Find where the given text appears and provide that cell's center as [x, y] coordinate. 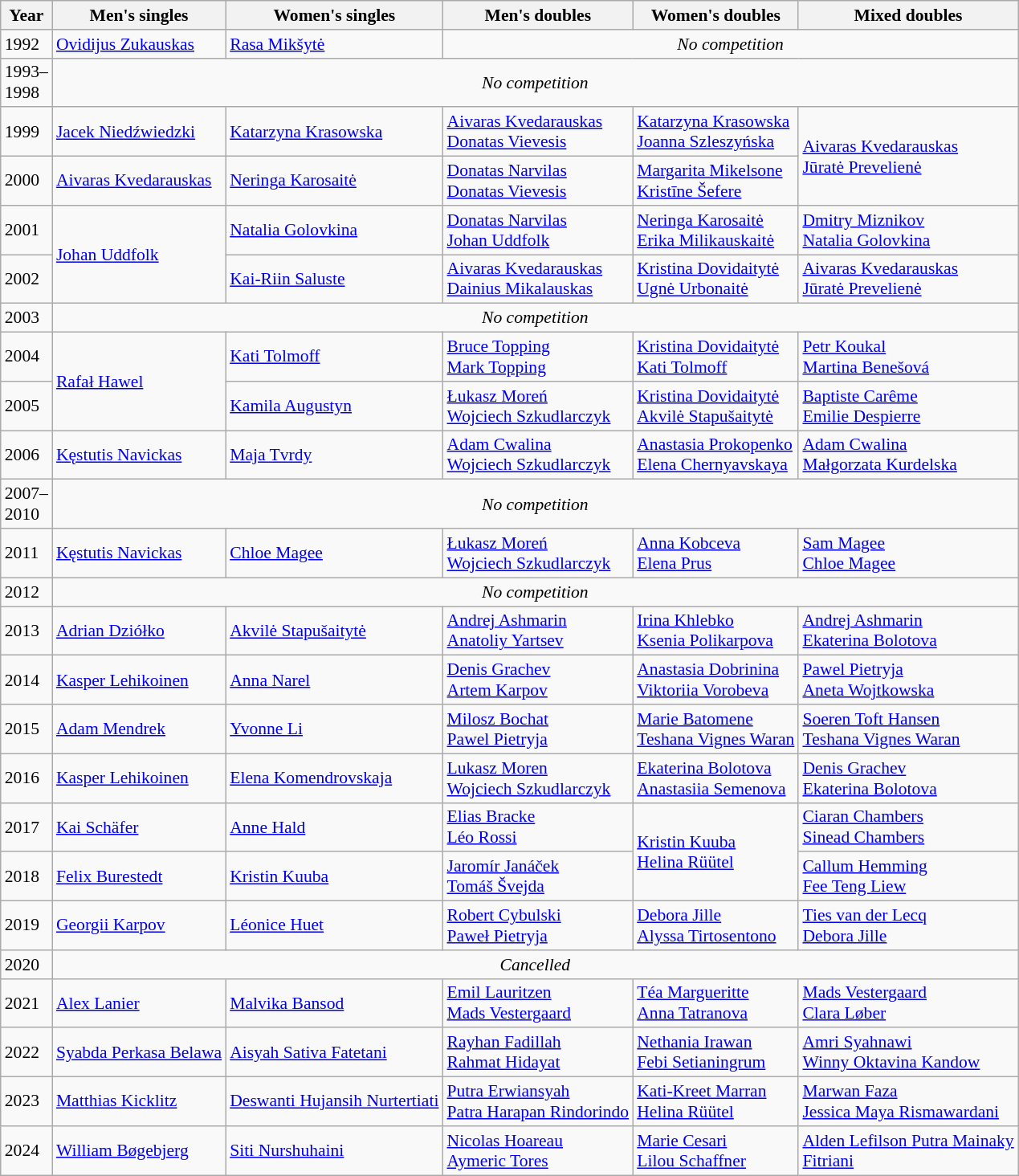
Kati Tolmoff [334, 357]
Katarzyna Krasowska Joanna Szleszyńska [715, 132]
Akvilė Stapušaitytė [334, 631]
2002 [26, 280]
2007–2010 [26, 504]
Kai-Riin Saluste [334, 280]
Margarita Mikelsone Kristīne Šefere [715, 182]
Cancelled [535, 965]
Kai Schäfer [139, 827]
Ekaterina Bolotova Anastasiia Semenova [715, 778]
Johan Uddfolk [139, 255]
Neringa Karosaitė Erika Milikauskaitė [715, 230]
2011 [26, 553]
2000 [26, 182]
Irina Khlebko Ksenia Polikarpova [715, 631]
Jacek Niedźwiedzki [139, 132]
Felix Burestedt [139, 877]
1993–1998 [26, 82]
Marie Cesari Lilou Schaffner [715, 1150]
Kristina Dovidaitytė Akvilė Stapušaitytė [715, 406]
2022 [26, 1052]
2016 [26, 778]
Nicolas Hoareau Aymeric Tores [538, 1150]
2005 [26, 406]
Alden Lefilson Putra Mainaky Fitriani [907, 1150]
Rasa Mikšytė [334, 44]
Kristina Dovidaitytė Kati Tolmoff [715, 357]
Adam Mendrek [139, 729]
Natalia Golovkina [334, 230]
2019 [26, 925]
William Bøgebjerg [139, 1150]
Adam Cwalina Małgorzata Kurdelska [907, 455]
Lukasz Moren Wojciech Szkudlarczyk [538, 778]
Ovidijus Zukauskas [139, 44]
2018 [26, 877]
Andrej Ashmarin Anatoliy Yartsev [538, 631]
2001 [26, 230]
Alex Lanier [139, 1002]
Kristin Kuuba [334, 877]
2013 [26, 631]
Baptiste Carême Emilie Despierre [907, 406]
Women's singles [334, 15]
2003 [26, 318]
Petr Koukal Martina Benešová [907, 357]
Georgii Karpov [139, 925]
Kristin Kuuba Helina Rüütel [715, 851]
1992 [26, 44]
Callum Hemming Fee Teng Liew [907, 877]
Anne Hald [334, 827]
Syabda Perkasa Belawa [139, 1052]
Katarzyna Krasowska [334, 132]
2024 [26, 1150]
Elena Komendrovskaja [334, 778]
Marie Batomene Teshana Vignes Waran [715, 729]
Adrian Dziółko [139, 631]
2017 [26, 827]
Aivaras Kvedarauskas Dainius Mikalauskas [538, 280]
Ties van der Lecq Debora Jille [907, 925]
Aivaras Kvedarauskas Donatas Vievesis [538, 132]
2021 [26, 1002]
Maja Tvrdy [334, 455]
Pawel Pietryja Aneta Wojtkowska [907, 680]
Aisyah Sativa Fatetani [334, 1052]
Putra Erwiansyah Patra Harapan Rindorindo [538, 1102]
Kati-Kreet Marran Helina Rüütel [715, 1102]
Yvonne Li [334, 729]
Milosz Bochat Pawel Pietryja [538, 729]
2023 [26, 1102]
Women's doubles [715, 15]
Siti Nurshuhaini [334, 1150]
Denis Grachev Ekaterina Bolotova [907, 778]
1999 [26, 132]
2012 [26, 592]
Men's doubles [538, 15]
Mixed doubles [907, 15]
Sam Magee Chloe Magee [907, 553]
Adam Cwalina Wojciech Szkudlarczyk [538, 455]
Robert Cybulski Paweł Pietryja [538, 925]
Andrej Ashmarin Ekaterina Bolotova [907, 631]
Aivaras Kvedarauskas [139, 182]
Neringa Karosaitė [334, 182]
Debora Jille Alyssa Tirtosentono [715, 925]
Emil Lauritzen Mads Vestergaard [538, 1002]
2020 [26, 965]
2006 [26, 455]
Bruce Topping Mark Topping [538, 357]
Denis Grachev Artem Karpov [538, 680]
Malvika Bansod [334, 1002]
2014 [26, 680]
Men's singles [139, 15]
Chloe Magee [334, 553]
Léonice Huet [334, 925]
Jaromír Janáček Tomáš Švejda [538, 877]
Dmitry Miznikov Natalia Golovkina [907, 230]
2015 [26, 729]
Mads Vestergaard Clara Løber [907, 1002]
Marwan Faza Jessica Maya Rismawardani [907, 1102]
Anna Kobceva Elena Prus [715, 553]
Elias Bracke Léo Rossi [538, 827]
Year [26, 15]
Kristina Dovidaitytė Ugnė Urbonaitė [715, 280]
Donatas Narvilas Johan Uddfolk [538, 230]
Donatas Narvilas Donatas Vievesis [538, 182]
Kamila Augustyn [334, 406]
Anna Narel [334, 680]
Ciaran Chambers Sinead Chambers [907, 827]
2004 [26, 357]
Téa Margueritte Anna Tatranova [715, 1002]
Amri Syahnawi Winny Oktavina Kandow [907, 1052]
Rafał Hawel [139, 382]
Deswanti Hujansih Nurtertiati [334, 1102]
Anastasia Dobrinina Viktoriia Vorobeva [715, 680]
Rayhan Fadillah Rahmat Hidayat [538, 1052]
Anastasia Prokopenko Elena Chernyavskaya [715, 455]
Soeren Toft Hansen Teshana Vignes Waran [907, 729]
Matthias Kicklitz [139, 1102]
Nethania Irawan Febi Setianingrum [715, 1052]
